Return the [x, y] coordinate for the center point of the cell that contains the specified text.  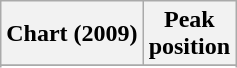
Peakposition [189, 34]
Chart (2009) [72, 34]
